Output the [X, Y] coordinate of the center of the cell containing the given text.  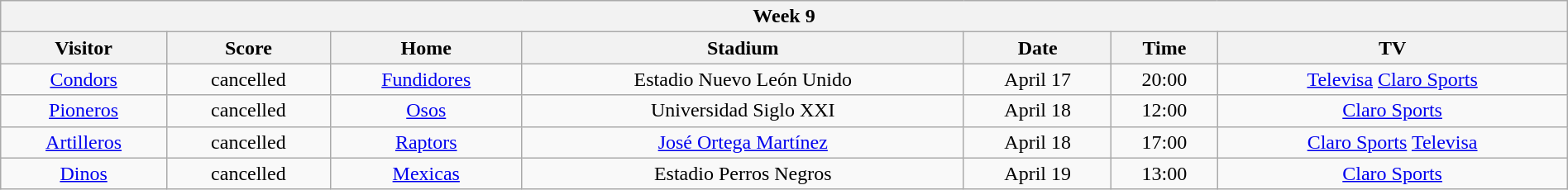
Raptors [426, 142]
Fundidores [426, 79]
Universidad Siglo XXI [743, 111]
Week 9 [784, 17]
13:00 [1164, 173]
Stadium [743, 48]
Time [1164, 48]
Date [1037, 48]
Artilleros [84, 142]
Osos [426, 111]
Televisa Claro Sports [1393, 79]
Visitor [84, 48]
Estadio Perros Negros [743, 173]
April 17 [1037, 79]
20:00 [1164, 79]
Score [248, 48]
José Ortega Martínez [743, 142]
Home [426, 48]
Estadio Nuevo León Unido [743, 79]
17:00 [1164, 142]
Pioneros [84, 111]
April 19 [1037, 173]
Mexicas [426, 173]
Claro Sports Televisa [1393, 142]
Dinos [84, 173]
12:00 [1164, 111]
Condors [84, 79]
TV [1393, 48]
